For the text-containing cell, return its midpoint in [X, Y] coordinate format. 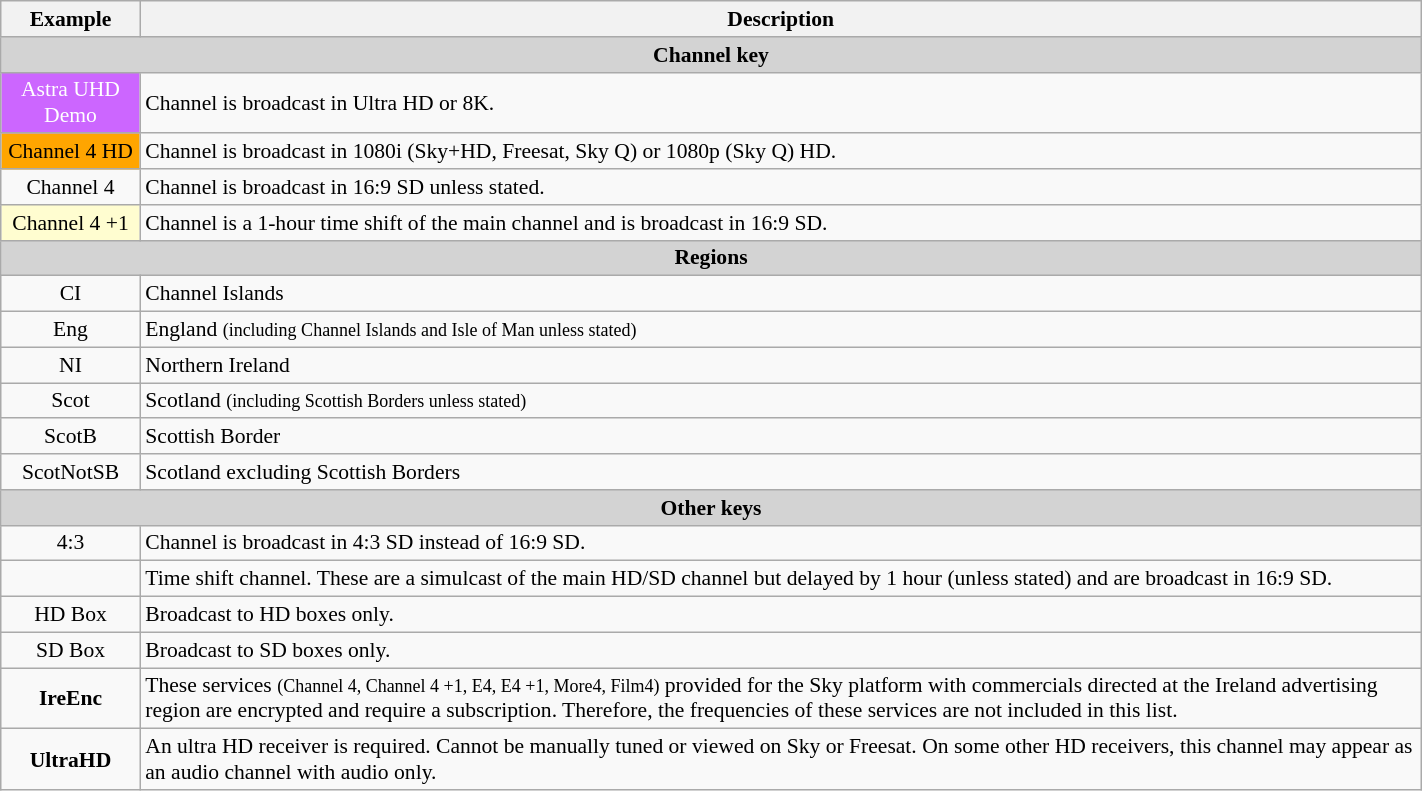
Channel is broadcast in Ultra HD or 8K. [780, 102]
Broadcast to SD boxes only. [780, 650]
Channel key [711, 55]
Scotland (including Scottish Borders unless stated) [780, 401]
Example [70, 19]
UltraHD [70, 760]
4:3 [70, 543]
Channel Islands [780, 294]
Channel is broadcast in 4:3 SD instead of 16:9 SD. [780, 543]
ScotNotSB [70, 472]
Regions [711, 258]
IreEnc [70, 698]
Time shift channel. These are a simulcast of the main HD/SD channel but delayed by 1 hour (unless stated) and are broadcast in 16:9 SD. [780, 579]
Northern Ireland [780, 365]
Description [780, 19]
Other keys [711, 508]
Channel 4 [70, 187]
Scot [70, 401]
Eng [70, 330]
Astra UHD Demo [70, 102]
Channel 4 HD [70, 152]
Channel 4 +1 [70, 223]
NI [70, 365]
Channel is broadcast in 1080i (Sky+HD, Freesat, Sky Q) or 1080p (Sky Q) HD. [780, 152]
CI [70, 294]
HD Box [70, 615]
England (including Channel Islands and Isle of Man unless stated) [780, 330]
Channel is a 1-hour time shift of the main channel and is broadcast in 16:9 SD. [780, 223]
Channel is broadcast in 16:9 SD unless stated. [780, 187]
SD Box [70, 650]
Broadcast to HD boxes only. [780, 615]
Scottish Border [780, 437]
ScotB [70, 437]
Scotland excluding Scottish Borders [780, 472]
